Pinpoint the cell where the given text exists, returning its [X, Y] midpoint coordinate. 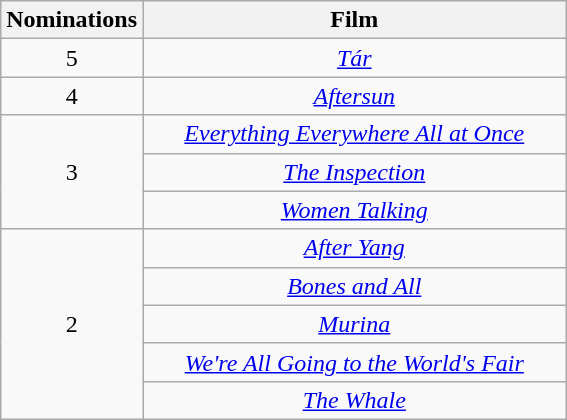
Everything Everywhere All at Once [354, 134]
We're All Going to the World's Fair [354, 362]
Film [354, 20]
Nominations [72, 20]
Aftersun [354, 96]
3 [72, 172]
4 [72, 96]
5 [72, 58]
Murina [354, 324]
2 [72, 324]
The Whale [354, 400]
The Inspection [354, 172]
Women Talking [354, 210]
After Yang [354, 248]
Bones and All [354, 286]
Tár [354, 58]
